Return (X, Y) of the center of cell containing provided text 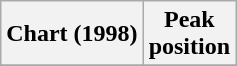
Chart (1998) (72, 34)
Peakposition (189, 34)
